Output the (x, y) coordinate of the center of the cell containing the given text.  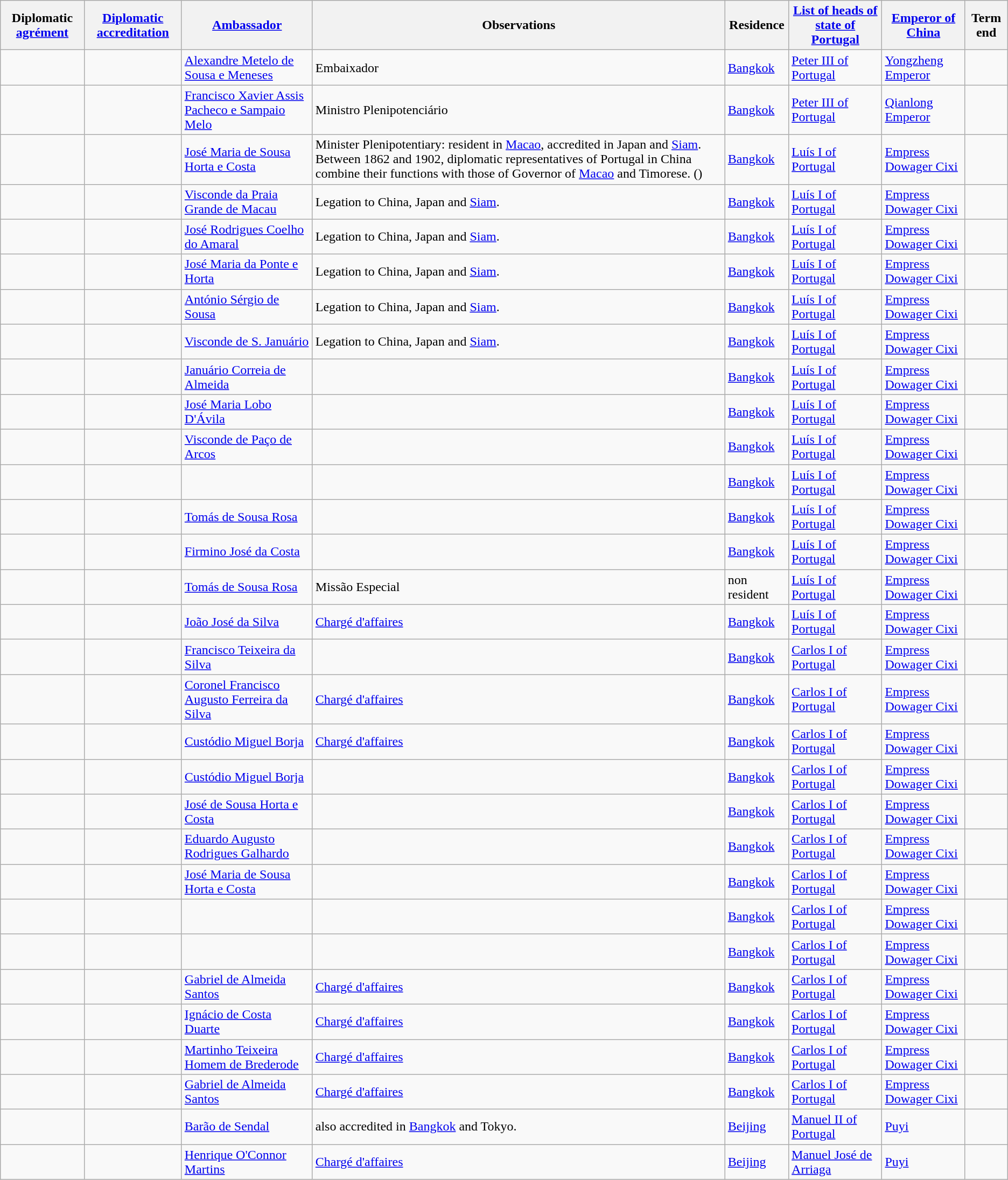
José Maria Lobo D'Ávila (247, 411)
Francisco Teixeira da Silva (247, 657)
Ambassador (247, 25)
List of heads of state of Portugal (836, 25)
Barão de Sendal (247, 1127)
Ministro Plenipotenciário (519, 110)
Yongzheng Emperor (923, 68)
Coronel Francisco Augusto Ferreira da Silva (247, 699)
Visconde da Praia Grande de Macau (247, 201)
João José da Silva (247, 622)
Ignácio de Costa Duarte (247, 1022)
Emperor of China (923, 25)
Alexandre Metelo de Sousa e Meneses (247, 68)
Visconde de S. Januário (247, 341)
Diplomatic accreditation (132, 25)
Visconde de Paço de Arcos (247, 447)
Henrique O'Connor Martins (247, 1162)
Manuel II of Portugal (836, 1127)
Manuel José de Arriaga (836, 1162)
non resident (757, 587)
Eduardo Augusto Rodrigues Galhardo (247, 846)
Embaixador (519, 68)
Term end (986, 25)
José Rodrigues Coelho do Amaral (247, 237)
Firmino José da Costa (247, 552)
Observations (519, 25)
Francisco Xavier Assis Pacheco e Sampaio Melo (247, 110)
Residence (757, 25)
Januário Correia de Almeida (247, 377)
Diplomatic agrément (42, 25)
Qianlong Emperor (923, 110)
also accredited in Bangkok and Tokyo. (519, 1127)
António Sérgio de Sousa (247, 307)
Martinho Teixeira Homem de Brederode (247, 1056)
Missão Especial (519, 587)
José de Sousa Horta e Costa (247, 812)
José Maria da Ponte e Horta (247, 271)
